Find where the given text appears and provide that cell's center as (x, y) coordinate. 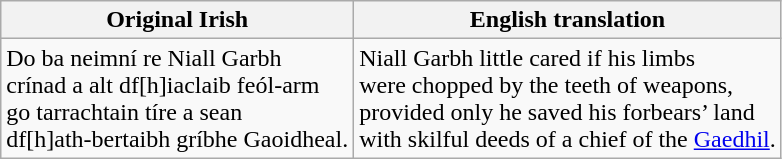
Do ba neimní re Niall Garbhcrínad a alt df[h]iaclaib feól-armgo tarrachtain tíre a seandf[h]ath-bertaibh gríbhe Gaoidheal. (178, 98)
English translation (568, 20)
Original Irish (178, 20)
